Locate the cell with the specified text and output its (X, Y) center coordinate. 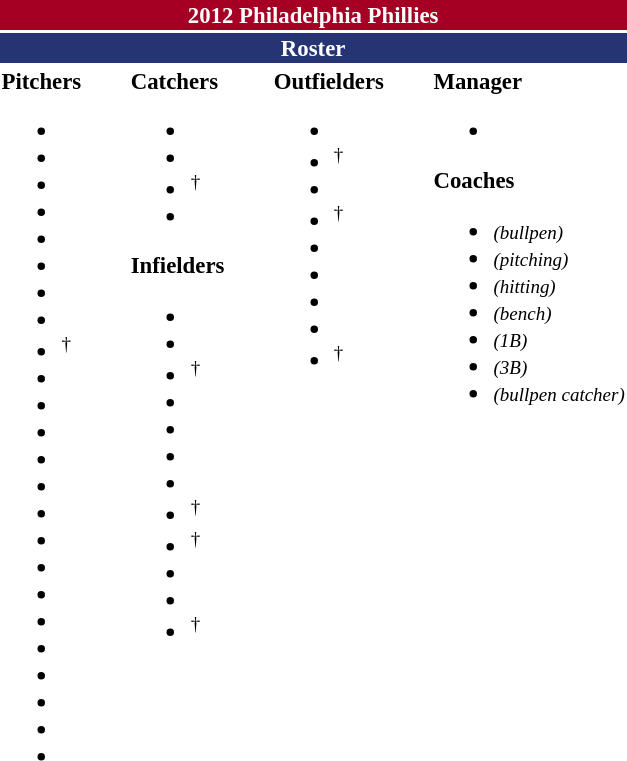
Roster (313, 48)
2012 Philadelphia Phillies (313, 15)
